Scan for the cell matching the given text and deliver its (x, y) coordinate at center. 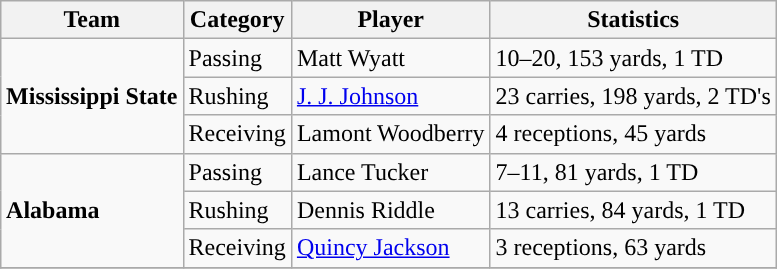
Matt Wyatt (390, 58)
Statistics (633, 20)
Mississippi State (92, 96)
4 receptions, 45 yards (633, 134)
13 carries, 84 yards, 1 TD (633, 210)
7–11, 81 yards, 1 TD (633, 172)
Alabama (92, 210)
10–20, 153 yards, 1 TD (633, 58)
J. J. Johnson (390, 96)
23 carries, 198 yards, 2 TD's (633, 96)
Lamont Woodberry (390, 134)
Category (237, 20)
Quincy Jackson (390, 248)
Lance Tucker (390, 172)
3 receptions, 63 yards (633, 248)
Dennis Riddle (390, 210)
Player (390, 20)
Team (92, 20)
